Scan for the cell matching the given text and deliver its (x, y) coordinate at center. 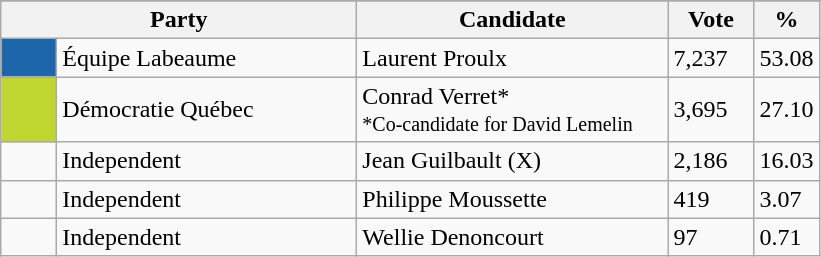
Équipe Labeaume (207, 58)
Vote (711, 20)
Démocratie Québec (207, 110)
16.03 (786, 161)
Party (179, 20)
0.71 (786, 237)
27.10 (786, 110)
Wellie Denoncourt (512, 237)
3,695 (711, 110)
7,237 (711, 58)
% (786, 20)
53.08 (786, 58)
419 (711, 199)
Laurent Proulx (512, 58)
2,186 (711, 161)
Candidate (512, 20)
Jean Guilbault (X) (512, 161)
97 (711, 237)
3.07 (786, 199)
Conrad Verret**Co-candidate for David Lemelin (512, 110)
Philippe Moussette (512, 199)
